Return the (X, Y) coordinate for the center point of the cell that contains the specified text.  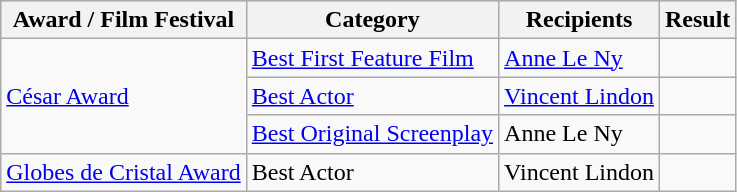
Result (697, 20)
Recipients (580, 20)
César Award (124, 96)
Best First Feature Film (372, 58)
Category (372, 20)
Globes de Cristal Award (124, 172)
Award / Film Festival (124, 20)
Best Original Screenplay (372, 134)
